Locate the cell with the specified text and output its [x, y] center coordinate. 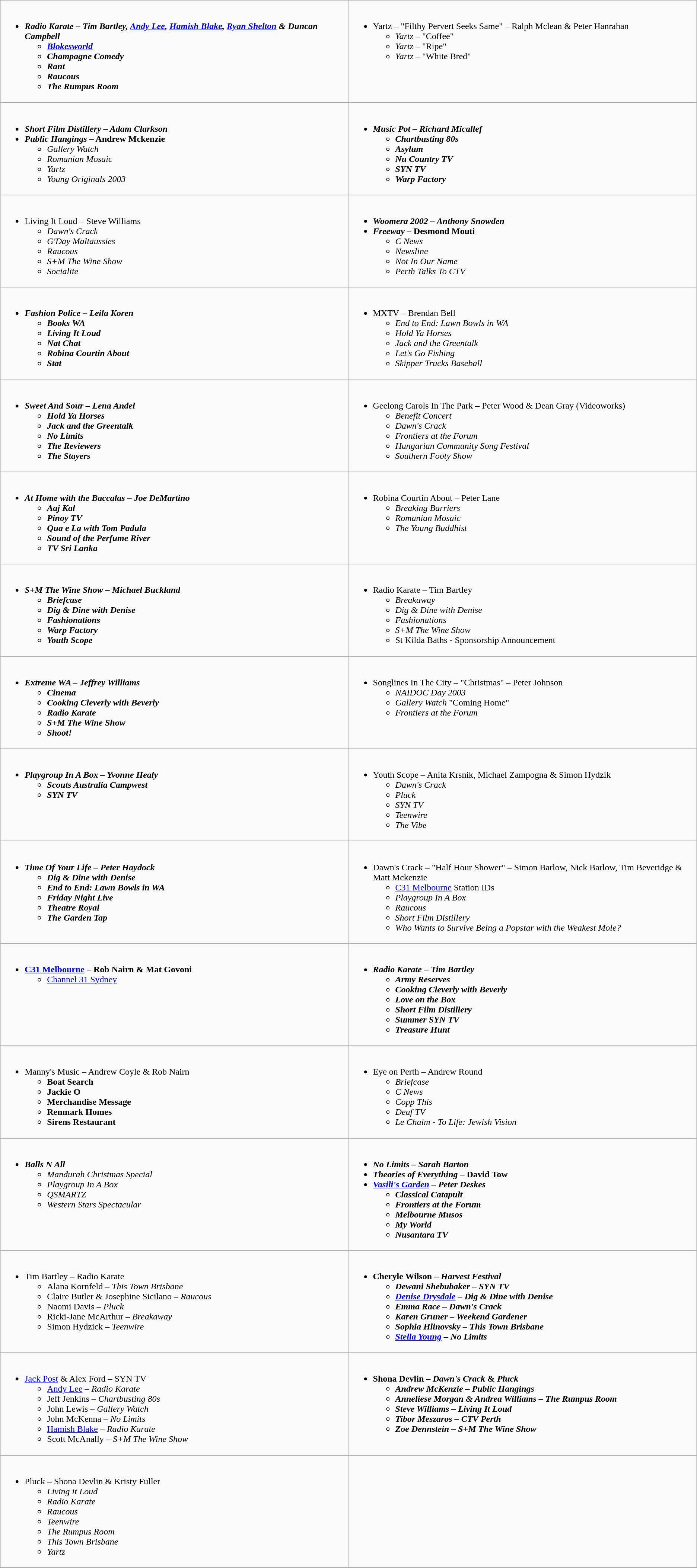
MXTV – Brendan BellEnd to End: Lawn Bowls in WAHold Ya HorsesJack and the GreentalkLet's Go FishingSkipper Trucks Baseball [523, 333]
Short Film Distillery – Adam ClarksonPublic Hangings – Andrew MckenzieGallery WatchRomanian MosaicYartzYoung Originals 2003 [174, 149]
Radio Karate – Tim Bartley, Andy Lee, Hamish Blake, Ryan Shelton & Duncan CampbellBlokesworldChampagne ComedyRantRaucousThe Rumpus Room [174, 51]
At Home with the Baccalas – Joe DeMartinoAaj KalPinoy TVQua e La with Tom PadulaSound of the Perfume RiverTV Sri Lanka [174, 518]
C31 Melbourne – Rob Nairn & Mat GovoniChannel 31 Sydney [174, 994]
Sweet And Sour – Lena AndelHold Ya HorsesJack and the GreentalkNo LimitsThe ReviewersThe Stayers [174, 426]
Radio Karate – Tim BartleyBreakawayDig & Dine with DeniseFashionationsS+M The Wine ShowSt Kilda Baths - Sponsorship Announcement [523, 610]
Manny's Music – Andrew Coyle & Rob NairnBoat SearchJackie OMerchandise MessageRenmark HomesSirens Restaurant [174, 1092]
Yartz – "Filthy Pervert Seeks Same" – Ralph Mclean & Peter HanrahanYartz – "Coffee"Yartz – "Ripe"Yartz – "White Bred" [523, 51]
Living It Loud – Steve WilliamsDawn's CrackG'Day MaltaussiesRaucousS+M The Wine ShowSocialite [174, 241]
Songlines In The City – "Christmas" – Peter JohnsonNAIDOC Day 2003Gallery Watch "Coming Home"Frontiers at the Forum [523, 703]
Pluck – Shona Devlin & Kristy FullerLiving it LoudRadio KarateRaucousTeenwireThe Rumpus RoomThis Town BrisbaneYartz [174, 1511]
Time Of Your Life – Peter HaydockDig & Dine with DeniseEnd to End: Lawn Bowls in WAFriday Night LiveTheatre RoyalThe Garden Tap [174, 892]
Youth Scope – Anita Krsnik, Michael Zampogna & Simon HydzikDawn's CrackPluckSYN TVTeenwireThe Vibe [523, 795]
Balls N AllMandurah Christmas SpecialPlaygroup In A BoxQSMARTZWestern Stars Spectacular [174, 1194]
S+M The Wine Show – Michael BucklandBriefcaseDig & Dine with DeniseFashionationsWarp FactoryYouth Scope [174, 610]
Fashion Police – Leila KorenBooks WALiving It LoudNat ChatRobina Courtin AboutStat [174, 333]
Radio Karate – Tim BartleyArmy ReservesCooking Cleverly with BeverlyLove on the BoxShort Film DistillerySummer SYN TVTreasure Hunt [523, 994]
Woomera 2002 – Anthony SnowdenFreeway – Desmond MoutiC NewsNewslineNot In Our NamePerth Talks To CTV [523, 241]
Playgroup In A Box – Yvonne HealyScouts Australia CampwestSYN TV [174, 795]
Robina Courtin About – Peter LaneBreaking BarriersRomanian MosaicThe Young Buddhist [523, 518]
Music Pot – Richard MicallefChartbusting 80sAsylumNu Country TVSYN TVWarp Factory [523, 149]
Eye on Perth – Andrew RoundBriefcaseC NewsCopp ThisDeaf TVLe Chaim - To Life: Jewish Vision [523, 1092]
Extreme WA – Jeffrey WilliamsCinemaCooking Cleverly with BeverlyRadio KarateS+M The Wine ShowShoot! [174, 703]
